Return (x, y) of the center of cell containing provided text 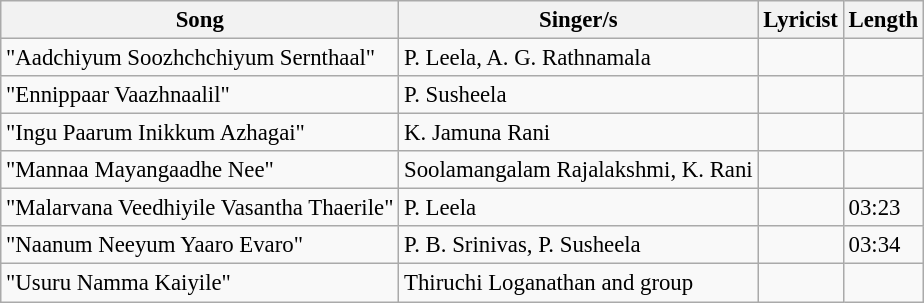
03:34 (883, 245)
"Malarvana Veedhiyile Vasantha Thaerile" (200, 208)
Thiruchi Loganathan and group (578, 283)
P. Susheela (578, 95)
"Aadchiyum Soozhchchiyum Sernthaal" (200, 58)
"Ingu Paarum Inikkum Azhagai" (200, 133)
Lyricist (800, 20)
"Naanum Neeyum Yaaro Evaro" (200, 245)
Singer/s (578, 20)
"Usuru Namma Kaiyile" (200, 283)
P. Leela, A. G. Rathnamala (578, 58)
Song (200, 20)
Soolamangalam Rajalakshmi, K. Rani (578, 170)
K. Jamuna Rani (578, 133)
P. Leela (578, 208)
P. B. Srinivas, P. Susheela (578, 245)
Length (883, 20)
"Mannaa Mayangaadhe Nee" (200, 170)
03:23 (883, 208)
"Ennippaar Vaazhnaalil" (200, 95)
